Capture the cell that displays the provided text and extract its (x, y) central coordinate. 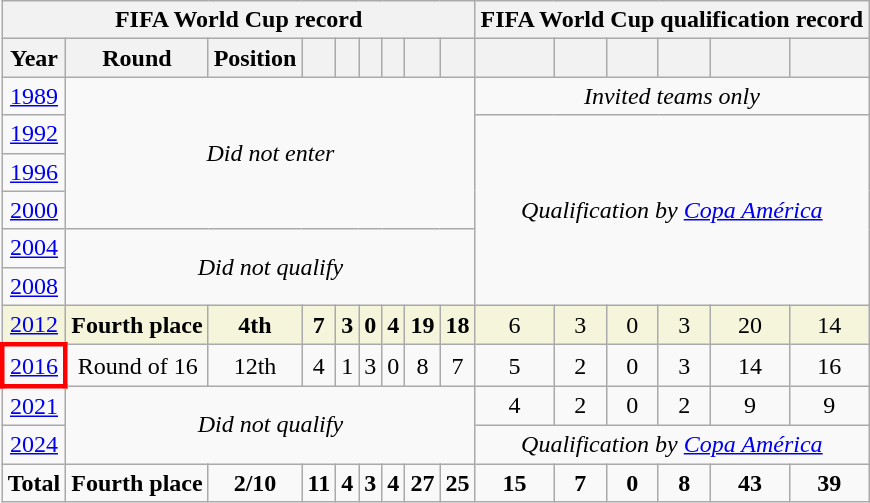
2004 (34, 248)
Round (137, 58)
11 (319, 483)
1 (348, 366)
Round of 16 (137, 366)
4th (255, 325)
6 (514, 325)
Total (34, 483)
19 (422, 325)
12th (255, 366)
16 (830, 366)
Did not enter (270, 153)
2024 (34, 444)
2000 (34, 210)
FIFA World Cup record (238, 20)
15 (514, 483)
Position (255, 58)
25 (458, 483)
FIFA World Cup qualification record (672, 20)
2/10 (255, 483)
43 (750, 483)
Year (34, 58)
2012 (34, 325)
5 (514, 366)
1996 (34, 172)
Invited teams only (672, 96)
2008 (34, 286)
20 (750, 325)
2016 (34, 366)
27 (422, 483)
39 (830, 483)
2021 (34, 406)
1992 (34, 134)
1989 (34, 96)
18 (458, 325)
